Provide the [x, y] coordinate of the cell's center where the given text is located.  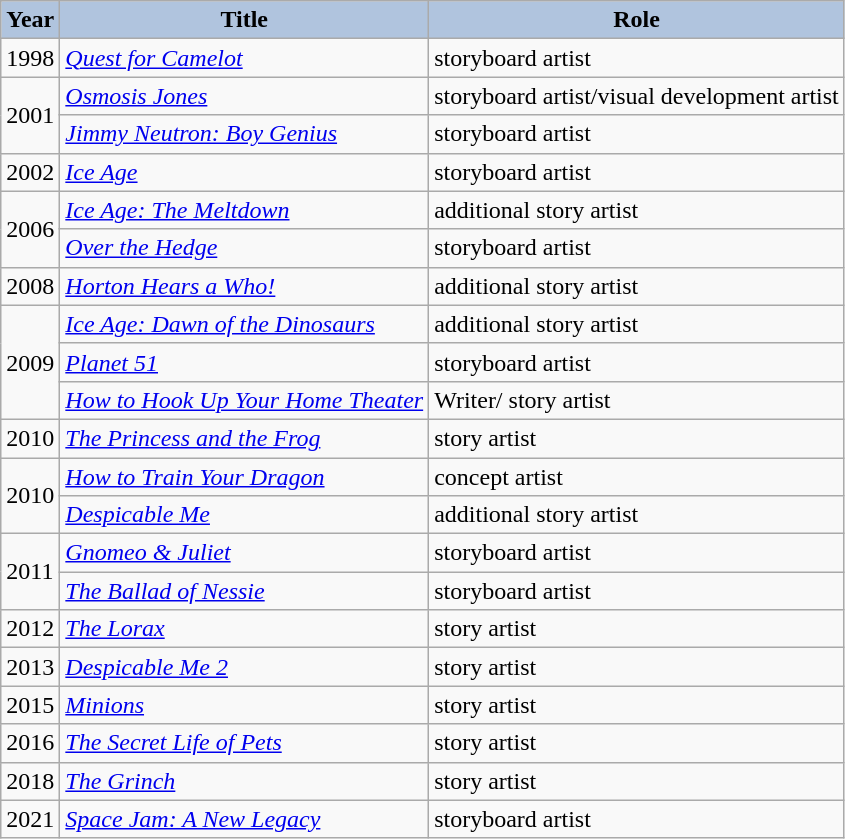
2001 [30, 115]
Ice Age: The Meltdown [244, 210]
Gnomeo & Juliet [244, 553]
2015 [30, 705]
Minions [244, 705]
Despicable Me [244, 515]
concept artist [637, 477]
2011 [30, 572]
Title [244, 20]
2008 [30, 286]
How to Hook Up Your Home Theater [244, 400]
Year [30, 20]
Space Jam: A New Legacy [244, 819]
2018 [30, 781]
2009 [30, 362]
Ice Age [244, 172]
Over the Hedge [244, 248]
Ice Age: Dawn of the Dinosaurs [244, 324]
The Lorax [244, 629]
The Ballad of Nessie [244, 591]
2012 [30, 629]
The Secret Life of Pets [244, 743]
Jimmy Neutron: Boy Genius [244, 134]
2016 [30, 743]
Role [637, 20]
1998 [30, 58]
storyboard artist/visual development artist [637, 96]
Horton Hears a Who! [244, 286]
2013 [30, 667]
Quest for Camelot [244, 58]
Planet 51 [244, 362]
Despicable Me 2 [244, 667]
2002 [30, 172]
The Princess and the Frog [244, 438]
Osmosis Jones [244, 96]
The Grinch [244, 781]
2021 [30, 819]
Writer/ story artist [637, 400]
How to Train Your Dragon [244, 477]
2006 [30, 229]
